Detect which cell encompasses the target text, then output its [x, y] center coordinate. 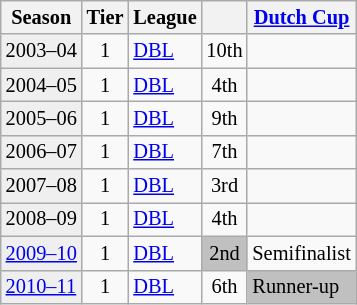
2005–06 [42, 118]
2nd [225, 253]
Tier [106, 17]
7th [225, 152]
2003–04 [42, 51]
Semifinalist [301, 253]
2009–10 [42, 253]
2006–07 [42, 152]
League [164, 17]
2010–11 [42, 287]
Dutch Cup [301, 17]
2004–05 [42, 85]
Runner-up [301, 287]
Season [42, 17]
6th [225, 287]
3rd [225, 186]
2007–08 [42, 186]
9th [225, 118]
2008–09 [42, 219]
10th [225, 51]
